Return the [x, y] coordinate for the center point of the cell that contains the specified text.  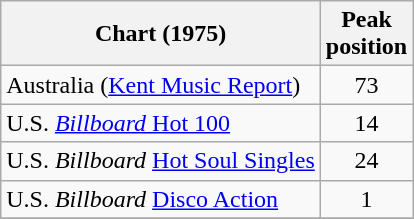
24 [366, 161]
14 [366, 123]
U.S. Billboard Hot Soul Singles [161, 161]
U.S. Billboard Disco Action [161, 199]
U.S. Billboard Hot 100 [161, 123]
Chart (1975) [161, 34]
Peakposition [366, 34]
1 [366, 199]
Australia (Kent Music Report) [161, 85]
73 [366, 85]
